Scan for the cell matching the given text and deliver its (X, Y) coordinate at center. 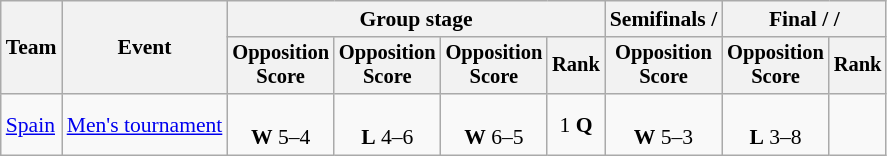
Team (32, 48)
W 5–4 (280, 124)
1 Q (576, 124)
Group stage (416, 19)
Event (145, 48)
Final / / (804, 19)
L 3–8 (776, 124)
Spain (32, 124)
Semifinals / (664, 19)
W 6–5 (494, 124)
W 5–3 (664, 124)
L 4–6 (388, 124)
Men's tournament (145, 124)
